Find where the given text appears and provide that cell's center as (X, Y) coordinate. 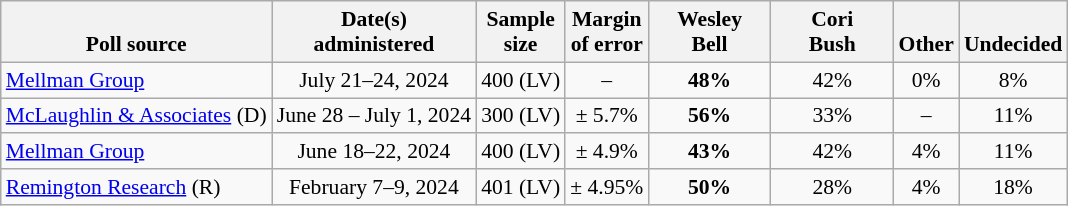
± 4.9% (606, 152)
18% (1013, 187)
± 5.7% (606, 116)
June 28 – July 1, 2024 (374, 116)
28% (832, 187)
0% (926, 80)
July 21–24, 2024 (374, 80)
Remington Research (R) (136, 187)
33% (832, 116)
48% (710, 80)
Other (926, 32)
8% (1013, 80)
Undecided (1013, 32)
Marginof error (606, 32)
50% (710, 187)
WesleyBell (710, 32)
300 (LV) (520, 116)
Poll source (136, 32)
February 7–9, 2024 (374, 187)
56% (710, 116)
43% (710, 152)
± 4.95% (606, 187)
Samplesize (520, 32)
Date(s)administered (374, 32)
June 18–22, 2024 (374, 152)
401 (LV) (520, 187)
CoriBush (832, 32)
McLaughlin & Associates (D) (136, 116)
